Search for the cell housing the specified text and yield its (X, Y) center coordinate. 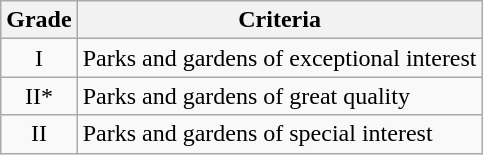
Parks and gardens of great quality (280, 96)
Parks and gardens of exceptional interest (280, 58)
Criteria (280, 20)
Parks and gardens of special interest (280, 134)
II* (39, 96)
I (39, 58)
Grade (39, 20)
II (39, 134)
